Pinpoint the cell where the given text exists, returning its [x, y] midpoint coordinate. 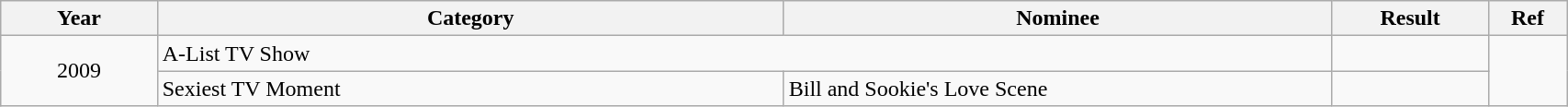
A-List TV Show [744, 53]
2009 [79, 71]
Sexiest TV Moment [470, 89]
Result [1410, 18]
Year [79, 18]
Category [470, 18]
Ref [1527, 18]
Bill and Sookie's Love Scene [1058, 89]
Nominee [1058, 18]
